Output the [x, y] coordinate of the center of the cell containing the given text.  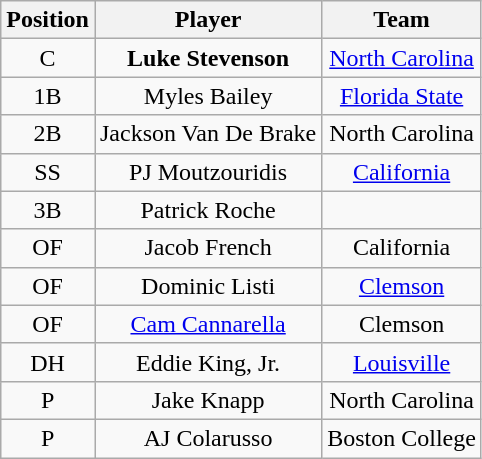
SS [48, 172]
C [48, 58]
Myles Bailey [208, 96]
Cam Cannarella [208, 324]
Eddie King, Jr. [208, 362]
AJ Colarusso [208, 438]
Jacob French [208, 248]
2B [48, 134]
Louisville [402, 362]
3B [48, 210]
Team [402, 20]
Jake Knapp [208, 400]
Dominic Listi [208, 286]
Boston College [402, 438]
Florida State [402, 96]
Jackson Van De Brake [208, 134]
PJ Moutzouridis [208, 172]
1B [48, 96]
DH [48, 362]
Luke Stevenson [208, 58]
Position [48, 20]
Player [208, 20]
Patrick Roche [208, 210]
